Pinpoint the cell where the given text exists, returning its [X, Y] midpoint coordinate. 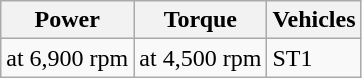
Torque [200, 20]
at 6,900 rpm [68, 58]
Power [68, 20]
Vehicles [314, 20]
at 4,500 rpm [200, 58]
ST1 [314, 58]
